Capture the cell that displays the provided text and extract its (X, Y) central coordinate. 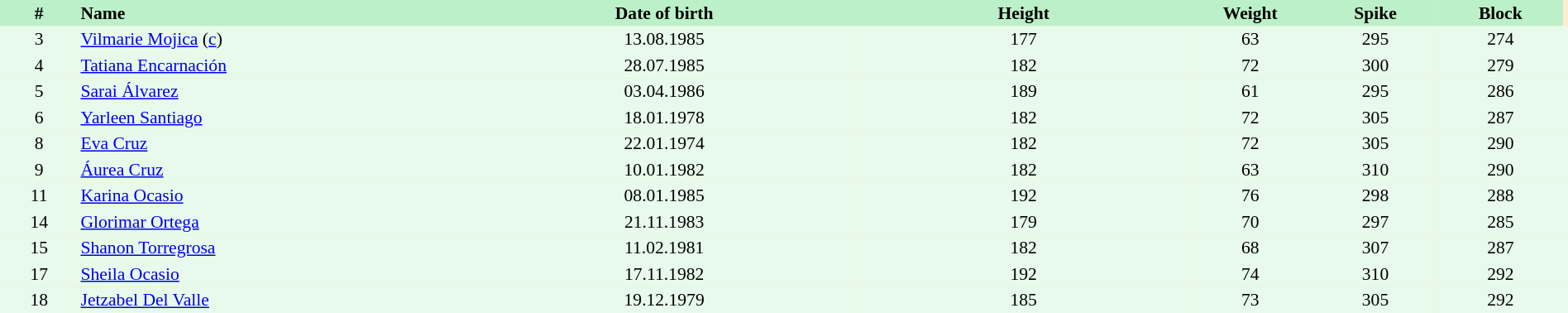
73 (1250, 300)
18.01.1978 (664, 118)
74 (1250, 274)
5 (39, 91)
Glorimar Ortega (273, 222)
Spike (1374, 13)
8 (39, 144)
21.11.1983 (664, 222)
300 (1374, 65)
22.01.1974 (664, 144)
10.01.1982 (664, 170)
288 (1500, 195)
6 (39, 118)
76 (1250, 195)
177 (1024, 40)
297 (1374, 222)
11 (39, 195)
03.04.1986 (664, 91)
3 (39, 40)
Height (1024, 13)
# (39, 13)
185 (1024, 300)
70 (1250, 222)
285 (1500, 222)
18 (39, 300)
68 (1250, 248)
286 (1500, 91)
Weight (1250, 13)
4 (39, 65)
279 (1500, 65)
Date of birth (664, 13)
17 (39, 274)
14 (39, 222)
307 (1374, 248)
Shanon Torregrosa (273, 248)
28.07.1985 (664, 65)
Name (273, 13)
08.01.1985 (664, 195)
9 (39, 170)
Áurea Cruz (273, 170)
Sheila Ocasio (273, 274)
Vilmarie Mojica (c) (273, 40)
61 (1250, 91)
Karina Ocasio (273, 195)
274 (1500, 40)
179 (1024, 222)
Eva Cruz (273, 144)
298 (1374, 195)
Jetzabel Del Valle (273, 300)
17.11.1982 (664, 274)
Sarai Álvarez (273, 91)
Tatiana Encarnación (273, 65)
Yarleen Santiago (273, 118)
13.08.1985 (664, 40)
11.02.1981 (664, 248)
Block (1500, 13)
189 (1024, 91)
19.12.1979 (664, 300)
15 (39, 248)
